Return the [X, Y] coordinate for the center point of the cell that contains the specified text.  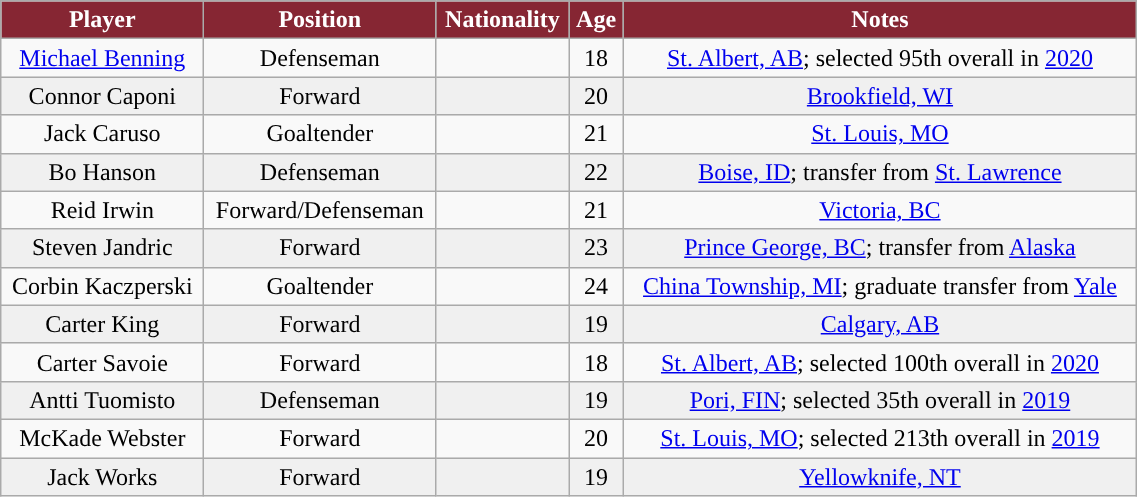
McKade Webster [102, 438]
Corbin Kaczperski [102, 286]
Bo Hanson [102, 172]
Connor Caponi [102, 96]
24 [596, 286]
Jack Works [102, 477]
Antti Tuomisto [102, 400]
22 [596, 172]
Michael Benning [102, 58]
Jack Caruso [102, 134]
Forward/Defenseman [320, 210]
Carter Savoie [102, 362]
Notes [880, 20]
Calgary, AB [880, 324]
Boise, ID; transfer from St. Lawrence [880, 172]
Nationality [502, 20]
Yellowknife, NT [880, 477]
St. Albert, AB; selected 95th overall in 2020 [880, 58]
Steven Jandric [102, 248]
Victoria, BC [880, 210]
China Township, MI; graduate transfer from Yale [880, 286]
St. Louis, MO [880, 134]
St. Louis, MO; selected 213th overall in 2019 [880, 438]
Prince George, BC; transfer from Alaska [880, 248]
Brookfield, WI [880, 96]
St. Albert, AB; selected 100th overall in 2020 [880, 362]
Age [596, 20]
Reid Irwin [102, 210]
Position [320, 20]
Carter King [102, 324]
23 [596, 248]
Pori, FIN; selected 35th overall in 2019 [880, 400]
Player [102, 20]
